Output the [x, y] coordinate of the center of the cell containing the given text.  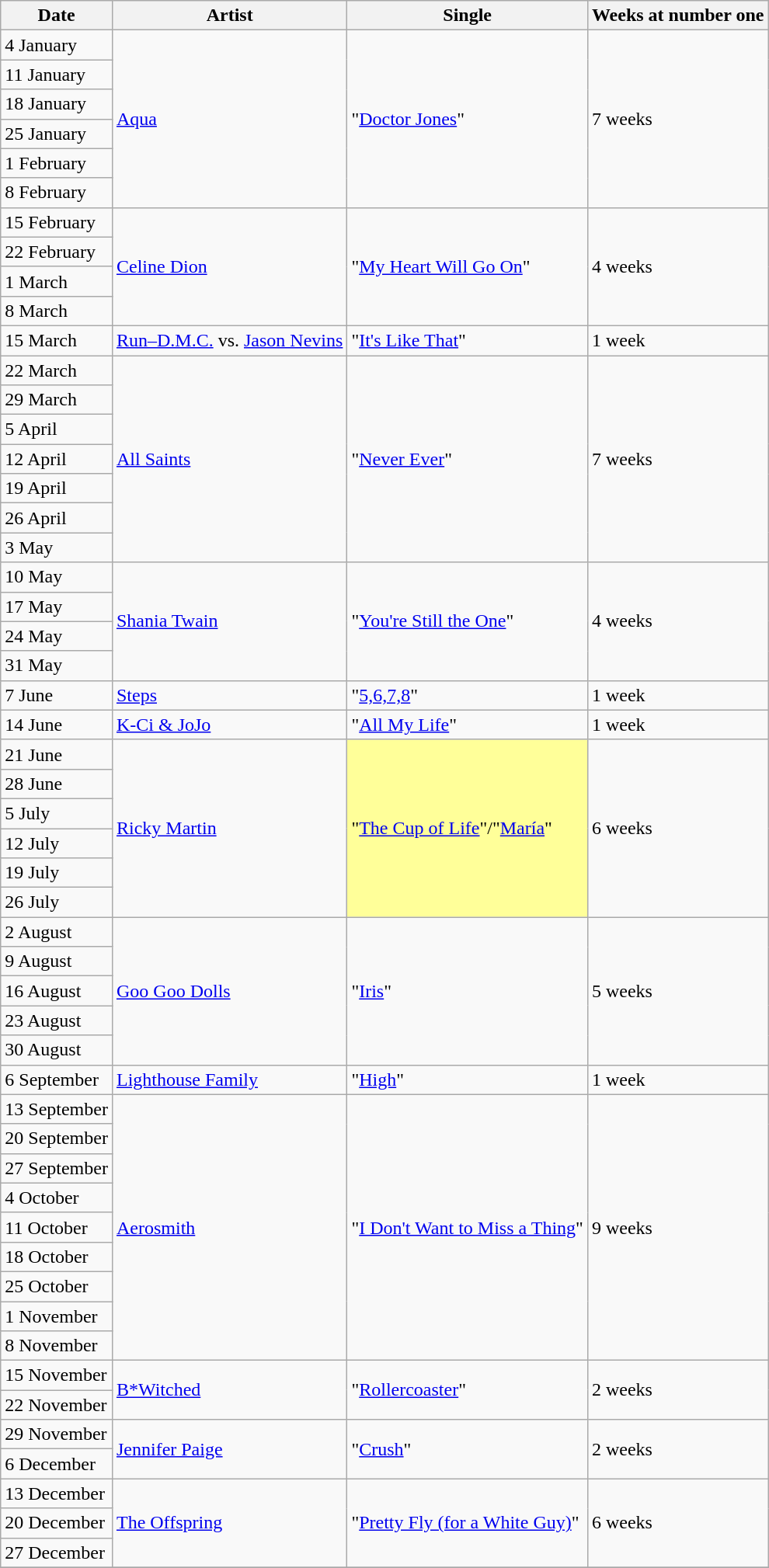
22 March [57, 370]
4 January [57, 45]
5 July [57, 813]
25 January [57, 134]
Jennifer Paige [229, 1449]
15 February [57, 222]
"High" [468, 1080]
8 March [57, 311]
10 May [57, 577]
Run–D.M.C. vs. Jason Nevins [229, 340]
"I Don't Want to Miss a Thing" [468, 1227]
"Pretty Fly (for a White Guy)" [468, 1523]
8 November [57, 1346]
31 May [57, 666]
6 September [57, 1080]
25 October [57, 1286]
12 April [57, 459]
"Rollercoaster" [468, 1390]
22 February [57, 252]
12 July [57, 843]
Shania Twain [229, 621]
24 May [57, 636]
18 January [57, 104]
11 January [57, 75]
19 April [57, 488]
29 March [57, 400]
19 July [57, 873]
"Doctor Jones" [468, 119]
Single [468, 16]
Aerosmith [229, 1227]
8 February [57, 193]
1 February [57, 163]
Ricky Martin [229, 828]
7 June [57, 695]
17 May [57, 607]
Steps [229, 695]
Date [57, 16]
2 August [57, 932]
30 August [57, 1050]
29 November [57, 1434]
Lighthouse Family [229, 1080]
Goo Goo Dolls [229, 991]
20 September [57, 1139]
6 December [57, 1464]
27 December [57, 1552]
Aqua [229, 119]
22 November [57, 1405]
Weeks at number one [677, 16]
26 July [57, 902]
"The Cup of Life"/"María" [468, 828]
11 October [57, 1227]
"All My Life" [468, 725]
"It's Like That" [468, 340]
1 March [57, 281]
The Offspring [229, 1523]
9 weeks [677, 1227]
23 August [57, 1020]
15 November [57, 1375]
13 September [57, 1109]
Artist [229, 16]
16 August [57, 991]
K-Ci & JoJo [229, 725]
"Crush" [468, 1449]
3 May [57, 548]
All Saints [229, 459]
14 June [57, 725]
Celine Dion [229, 266]
"Never Ever" [468, 459]
5 weeks [677, 991]
20 December [57, 1523]
4 October [57, 1198]
"You're Still the One" [468, 621]
5 April [57, 429]
"My Heart Will Go On" [468, 266]
28 June [57, 784]
18 October [57, 1257]
9 August [57, 961]
27 September [57, 1168]
"Iris" [468, 991]
26 April [57, 518]
21 June [57, 754]
B*Witched [229, 1390]
13 December [57, 1493]
1 November [57, 1316]
15 March [57, 340]
"5,6,7,8" [468, 695]
